Capture the cell that displays the provided text and extract its (X, Y) central coordinate. 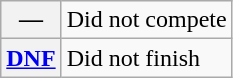
Did not compete (146, 20)
DNF (31, 58)
— (31, 20)
Did not finish (146, 58)
